Search for the cell housing the specified text and yield its (X, Y) center coordinate. 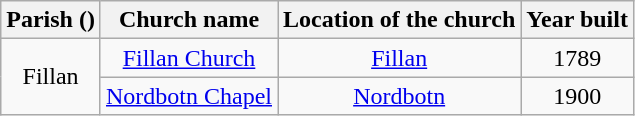
Parish () (51, 20)
Nordbotn Chapel (188, 96)
Church name (188, 20)
Nordbotn (400, 96)
Fillan Church (188, 58)
Year built (578, 20)
1900 (578, 96)
1789 (578, 58)
Location of the church (400, 20)
